Return [X, Y] of the center of cell containing provided text 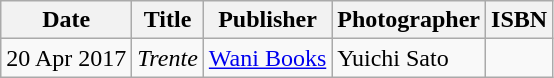
Date [66, 20]
Yuichi Sato [409, 58]
ISBN [520, 20]
Publisher [267, 20]
20 Apr 2017 [66, 58]
Trente [168, 58]
Photographer [409, 20]
Wani Books [267, 58]
Title [168, 20]
